Return (X, Y) of the center of cell containing provided text 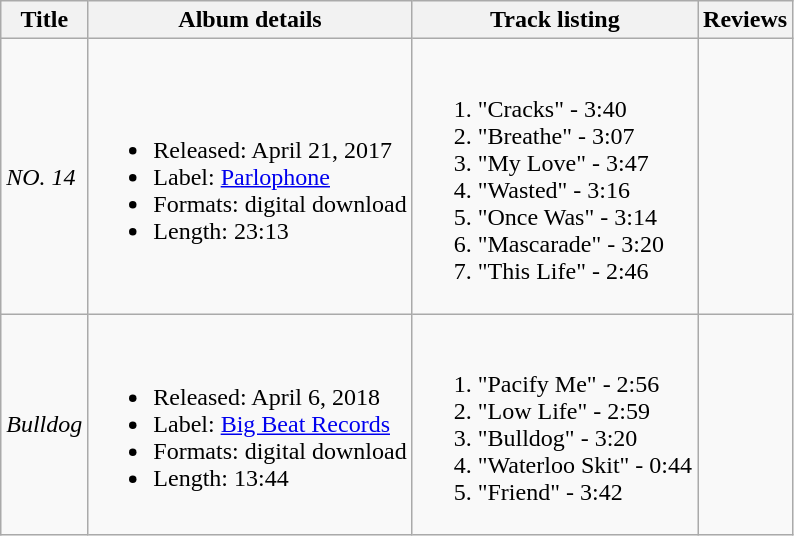
Album details (250, 20)
Released: April 6, 2018Label: Big Beat RecordsFormats: digital downloadLength: 13:44 (250, 424)
Track listing (554, 20)
NO. 14 (44, 176)
"Cracks" - 3:40"Breathe" - 3:07"My Love" - 3:47"Wasted" - 3:16"Once Was" - 3:14"Mascarade" - 3:20"This Life" - 2:46 (554, 176)
Bulldog (44, 424)
Reviews (746, 20)
Released: April 21, 2017Label: ParlophoneFormats: digital downloadLength: 23:13 (250, 176)
Title (44, 20)
"Pacify Me" - 2:56"Low Life" - 2:59"Bulldog" - 3:20"Waterloo Skit" - 0:44"Friend" - 3:42 (554, 424)
